For the text-containing cell, return its midpoint in [X, Y] coordinate format. 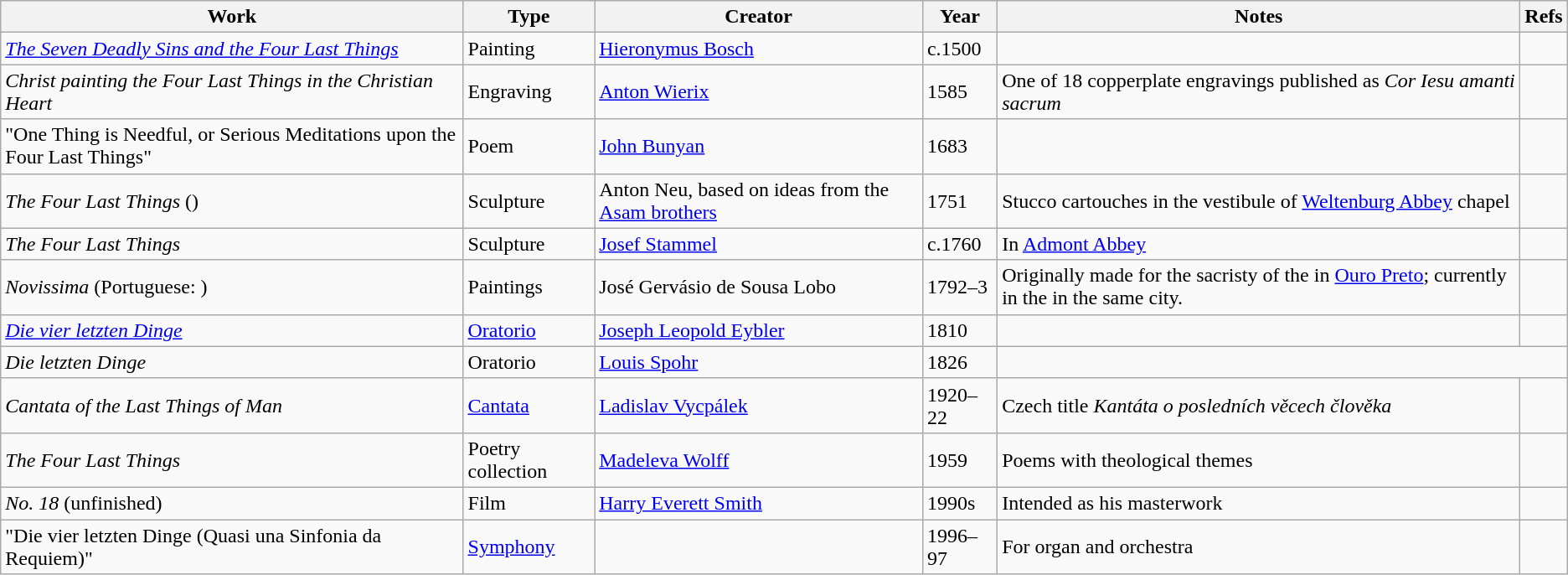
The Seven Deadly Sins and the Four Last Things [232, 49]
1996–97 [960, 547]
Die vier letzten Dinge [232, 330]
1959 [960, 459]
Paintings [529, 287]
Harry Everett Smith [759, 503]
c.1500 [960, 49]
1792–3 [960, 287]
John Bunyan [759, 146]
In Admont Abbey [1259, 244]
Film [529, 503]
Anton Wierix [759, 92]
Stucco cartouches in the vestibule of Weltenburg Abbey chapel [1259, 201]
Die letzten Dinge [232, 362]
For organ and orchestra [1259, 547]
Ladislav Vycpálek [759, 406]
The Four Last Things () [232, 201]
No. 18 (unfinished) [232, 503]
Intended as his masterwork [1259, 503]
Engraving [529, 92]
Madeleva Wolff [759, 459]
Creator [759, 17]
1826 [960, 362]
Poetry collection [529, 459]
Notes [1259, 17]
"One Thing is Needful, or Serious Meditations upon the Four Last Things" [232, 146]
Poem [529, 146]
Christ painting the Four Last Things in the Christian Heart [232, 92]
Anton Neu, based on ideas from the Asam brothers [759, 201]
Novissima (Portuguese: ) [232, 287]
Josef Stammel [759, 244]
1683 [960, 146]
Louis Spohr [759, 362]
1751 [960, 201]
Cantata [529, 406]
Originally made for the sacristy of the in Ouro Preto; currently in the in the same city. [1259, 287]
Czech title Kantáta o posledních věcech člověka [1259, 406]
Hieronymus Bosch [759, 49]
c.1760 [960, 244]
Painting [529, 49]
José Gervásio de Sousa Lobo [759, 287]
"Die vier letzten Dinge (Quasi una Sinfonia da Requiem)" [232, 547]
1585 [960, 92]
1810 [960, 330]
Year [960, 17]
Type [529, 17]
Cantata of the Last Things of Man [232, 406]
Work [232, 17]
Joseph Leopold Eybler [759, 330]
Refs [1544, 17]
1920–22 [960, 406]
Poems with theological themes [1259, 459]
One of 18 copperplate engravings published as Cor Iesu amanti sacrum [1259, 92]
1990s [960, 503]
Symphony [529, 547]
